Detect which cell encompasses the target text, then output its [x, y] center coordinate. 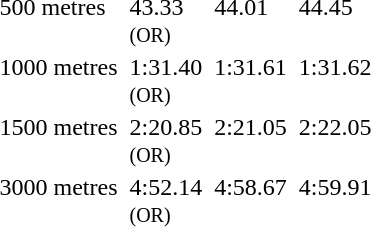
1:31.61 [251, 80]
2:20.85(OR) [166, 140]
2:21.05 [251, 140]
1:31.40(OR) [166, 80]
